Detect which cell encompasses the target text, then output its (X, Y) center coordinate. 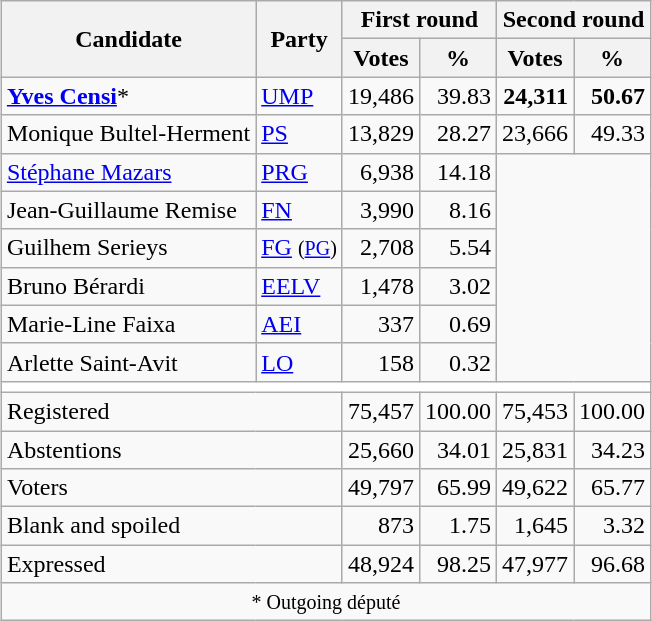
Arlette Saint-Avit (128, 362)
Voters (172, 488)
158 (380, 362)
25,831 (536, 449)
FN (300, 210)
13,829 (380, 134)
65.99 (458, 488)
Guilhem Serieys (128, 248)
Candidate (128, 39)
8.16 (458, 210)
* Outgoing député (326, 602)
3.02 (458, 286)
PRG (300, 172)
0.32 (458, 362)
25,660 (380, 449)
96.68 (612, 564)
39.83 (458, 96)
75,457 (380, 411)
1,478 (380, 286)
Marie-Line Faixa (128, 324)
23,666 (536, 134)
3,990 (380, 210)
Monique Bultel-Herment (128, 134)
First round (419, 20)
75,453 (536, 411)
24,311 (536, 96)
34.01 (458, 449)
19,486 (380, 96)
14.18 (458, 172)
47,977 (536, 564)
Yves Censi* (128, 96)
48,924 (380, 564)
0.69 (458, 324)
Abstentions (172, 449)
65.77 (612, 488)
49,797 (380, 488)
337 (380, 324)
50.67 (612, 96)
Stéphane Mazars (128, 172)
Second round (574, 20)
2,708 (380, 248)
1,645 (536, 526)
Party (300, 39)
PS (300, 134)
UMP (300, 96)
1.75 (458, 526)
Blank and spoiled (172, 526)
49,622 (536, 488)
28.27 (458, 134)
873 (380, 526)
Jean-Guillaume Remise (128, 210)
5.54 (458, 248)
6,938 (380, 172)
Registered (172, 411)
98.25 (458, 564)
FG (PG) (300, 248)
34.23 (612, 449)
LO (300, 362)
AEI (300, 324)
49.33 (612, 134)
EELV (300, 286)
3.32 (612, 526)
Expressed (172, 564)
Bruno Bérardi (128, 286)
